Return [x, y] of the center of cell containing provided text 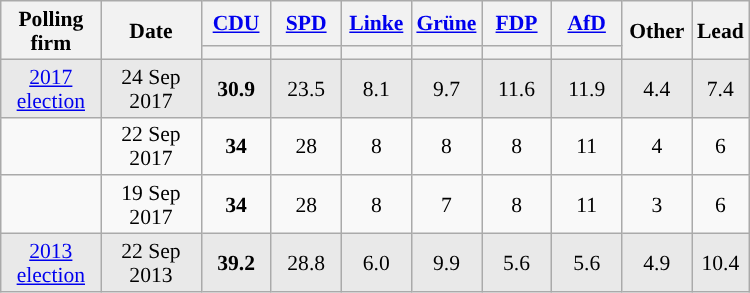
4 [657, 146]
11.9 [587, 88]
22 Sep 2013 [151, 263]
AfD [587, 24]
2017 election [51, 88]
10.4 [720, 263]
39.2 [236, 263]
30.9 [236, 88]
FDP [517, 24]
6.0 [376, 263]
4.9 [657, 263]
23.5 [306, 88]
SPD [306, 24]
9.9 [446, 263]
Linke [376, 24]
11.6 [517, 88]
Date [151, 30]
7.4 [720, 88]
Grüne [446, 24]
28.8 [306, 263]
2013 election [51, 263]
Other [657, 30]
4.4 [657, 88]
9.7 [446, 88]
22 Sep 2017 [151, 146]
8.1 [376, 88]
CDU [236, 24]
3 [657, 205]
Lead [720, 30]
19 Sep 2017 [151, 205]
Polling firm [51, 30]
24 Sep 2017 [151, 88]
7 [446, 205]
